Return [x, y] of the center of cell containing provided text 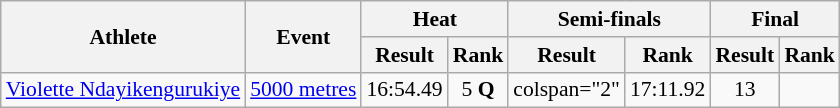
17:11.92 [668, 90]
5000 metres [303, 90]
Semi-finals [609, 19]
colspan="2" [566, 90]
Event [303, 36]
Violette Ndayikengurukiye [123, 90]
5 Q [478, 90]
Athlete [123, 36]
16:54.49 [404, 90]
Final [774, 19]
13 [744, 90]
Heat [434, 19]
